Provide the [X, Y] coordinate of the cell's center where the given text is located.  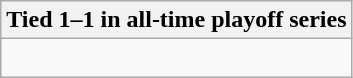
Tied 1–1 in all-time playoff series [176, 20]
